Find where the given text appears and provide that cell's center as (X, Y) coordinate. 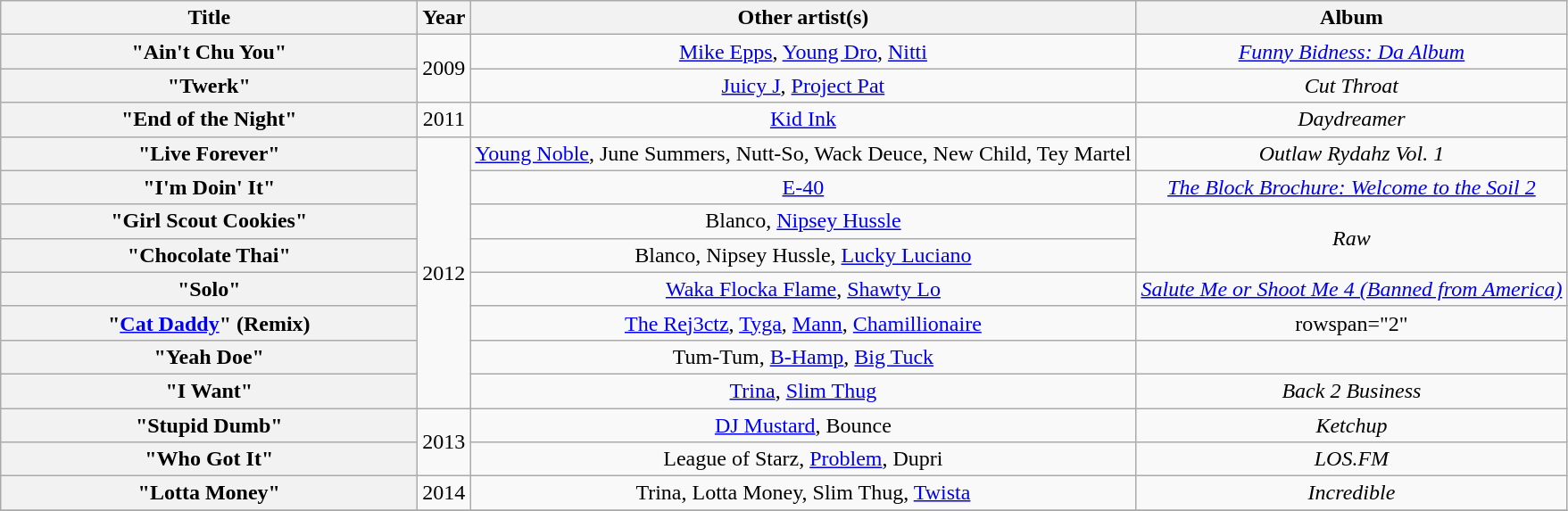
"Who Got It" (209, 459)
Incredible (1351, 493)
Outlaw Rydahz Vol. 1 (1351, 153)
"I'm Doin' It" (209, 187)
The Rej3ctz, Tyga, Mann, Chamillionaire (803, 323)
Mike Epps, Young Dro, Nitti (803, 52)
"Live Forever" (209, 153)
Ketchup (1351, 425)
Tum-Tum, B-Hamp, Big Tuck (803, 357)
"Stupid Dumb" (209, 425)
Waka Flocka Flame, Shawty Lo (803, 289)
Young Noble, June Summers, Nutt-So, Wack Deuce, New Child, Tey Martel (803, 153)
LOS.FM (1351, 459)
League of Starz, Problem, Dupri (803, 459)
"Solo" (209, 289)
"Chocolate Thai" (209, 255)
Trina, Lotta Money, Slim Thug, Twista (803, 493)
2011 (444, 120)
rowspan="2" (1351, 323)
"Twerk" (209, 86)
DJ Mustard, Bounce (803, 425)
Funny Bidness: Da Album (1351, 52)
Title (209, 18)
Raw (1351, 238)
E-40 (803, 187)
Blanco, Nipsey Hussle, Lucky Luciano (803, 255)
"I Want" (209, 391)
Daydreamer (1351, 120)
2012 (444, 272)
Salute Me or Shoot Me 4 (Banned from America) (1351, 289)
"Ain't Chu You" (209, 52)
2013 (444, 442)
"Lotta Money" (209, 493)
Other artist(s) (803, 18)
Kid Ink (803, 120)
"Cat Daddy" (Remix) (209, 323)
Back 2 Business (1351, 391)
Juicy J, Project Pat (803, 86)
Year (444, 18)
Album (1351, 18)
2014 (444, 493)
"End of the Night" (209, 120)
"Yeah Doe" (209, 357)
Blanco, Nipsey Hussle (803, 221)
2009 (444, 69)
The Block Brochure: Welcome to the Soil 2 (1351, 187)
Cut Throat (1351, 86)
"Girl Scout Cookies" (209, 221)
Trina, Slim Thug (803, 391)
